Locate the cell with the specified text and output its (X, Y) center coordinate. 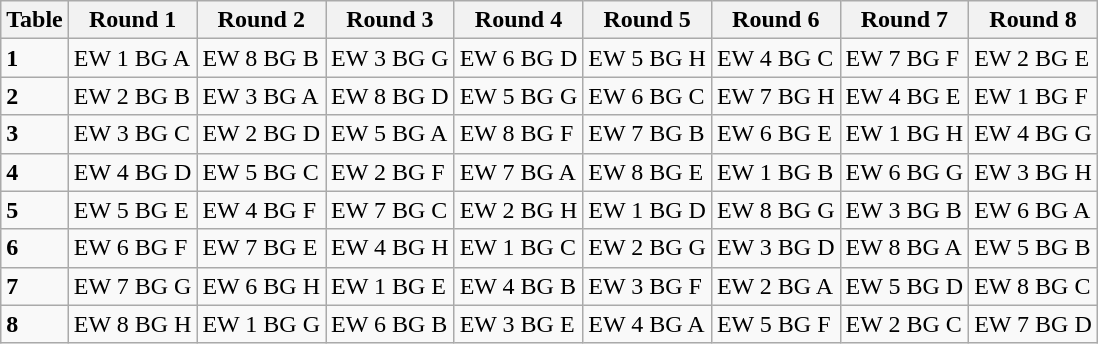
EW 8 BG D (390, 96)
EW 2 BG E (1034, 58)
EW 2 BG G (648, 248)
EW 6 BG A (1034, 210)
EW 3 BG D (776, 248)
EW 5 BG A (390, 134)
Round 8 (1034, 20)
EW 6 BG F (132, 248)
EW 1 BG D (648, 210)
EW 3 BG A (262, 96)
EW 3 BG B (904, 210)
EW 4 BG E (904, 96)
EW 4 BG H (390, 248)
EW 8 BG G (776, 210)
EW 7 BG G (132, 286)
EW 4 BG A (648, 324)
EW 4 BG F (262, 210)
EW 7 BG H (776, 96)
5 (35, 210)
EW 2 BG C (904, 324)
EW 4 BG C (776, 58)
EW 1 BG A (132, 58)
EW 6 BG B (390, 324)
EW 5 BG B (1034, 248)
EW 1 BG F (1034, 96)
EW 8 BG F (518, 134)
2 (35, 96)
4 (35, 172)
8 (35, 324)
EW 3 BG G (390, 58)
EW 5 BG D (904, 286)
EW 8 BG E (648, 172)
EW 1 BG C (518, 248)
EW 7 BG F (904, 58)
EW 4 BG G (1034, 134)
EW 5 BG E (132, 210)
EW 5 BG C (262, 172)
Round 1 (132, 20)
7 (35, 286)
EW 4 BG B (518, 286)
EW 3 BG F (648, 286)
EW 6 BG D (518, 58)
EW 2 BG B (132, 96)
EW 1 BG E (390, 286)
EW 2 BG D (262, 134)
EW 7 BG D (1034, 324)
Round 4 (518, 20)
Round 7 (904, 20)
Round 2 (262, 20)
Table (35, 20)
Round 6 (776, 20)
6 (35, 248)
EW 1 BG G (262, 324)
EW 7 BG A (518, 172)
EW 1 BG H (904, 134)
EW 8 BG A (904, 248)
EW 6 BG H (262, 286)
EW 2 BG H (518, 210)
EW 6 BG G (904, 172)
EW 2 BG F (390, 172)
EW 3 BG H (1034, 172)
EW 8 BG B (262, 58)
EW 7 BG B (648, 134)
3 (35, 134)
EW 7 BG E (262, 248)
EW 6 BG C (648, 96)
EW 7 BG C (390, 210)
EW 5 BG H (648, 58)
EW 5 BG G (518, 96)
Round 5 (648, 20)
EW 3 BG C (132, 134)
EW 6 BG E (776, 134)
1 (35, 58)
EW 2 BG A (776, 286)
EW 4 BG D (132, 172)
EW 8 BG H (132, 324)
Round 3 (390, 20)
EW 1 BG B (776, 172)
EW 5 BG F (776, 324)
EW 8 BG C (1034, 286)
EW 3 BG E (518, 324)
